Capture the cell that displays the provided text and extract its [X, Y] central coordinate. 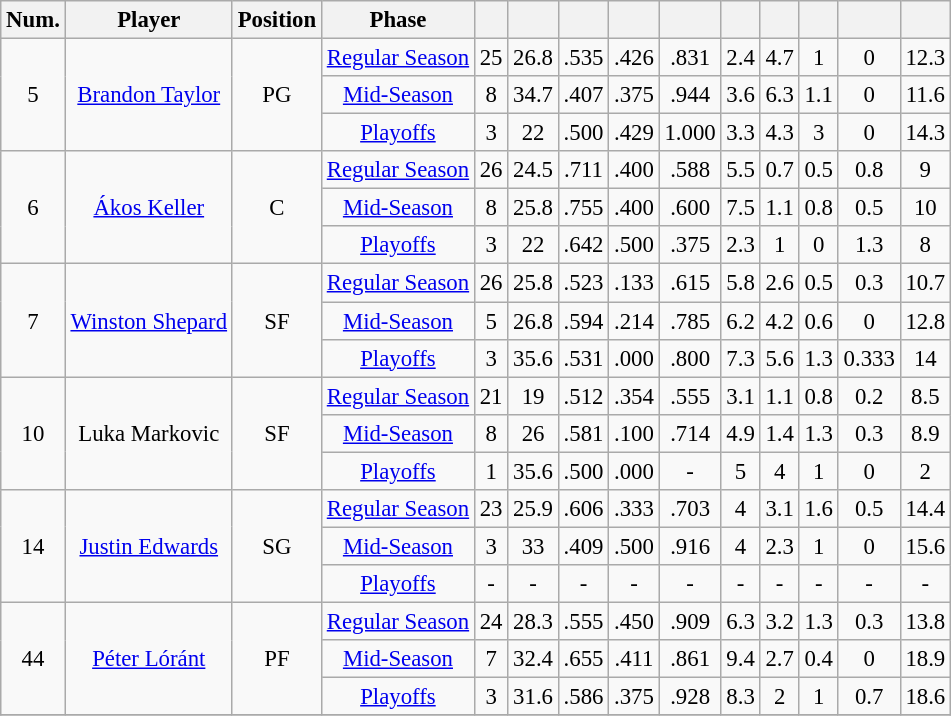
.831 [690, 58]
.523 [583, 283]
.944 [690, 95]
Péter Lóránt [148, 658]
2.4 [740, 58]
23 [490, 509]
32.4 [533, 659]
.535 [583, 58]
8.9 [925, 433]
.588 [690, 170]
.450 [634, 621]
3.6 [740, 95]
0.2 [869, 396]
.755 [583, 208]
.861 [690, 659]
Phase [398, 20]
.916 [690, 546]
.714 [690, 433]
2.7 [780, 659]
4.2 [780, 321]
1.4 [780, 433]
31.6 [533, 697]
5.8 [740, 283]
Winston Shepard [148, 320]
.600 [690, 208]
21 [490, 396]
2.6 [780, 283]
SG [276, 546]
19 [533, 396]
Brandon Taylor [148, 96]
25.9 [533, 509]
.354 [634, 396]
.512 [583, 396]
.426 [634, 58]
34.7 [533, 95]
44 [33, 658]
1.6 [818, 509]
.615 [690, 283]
4.3 [780, 133]
1.000 [690, 133]
0.4 [818, 659]
14.4 [925, 509]
3.3 [740, 133]
8.3 [740, 697]
24 [490, 621]
9 [925, 170]
0.333 [869, 358]
.642 [583, 245]
.785 [690, 321]
6.2 [740, 321]
7.3 [740, 358]
.586 [583, 697]
.333 [634, 509]
.100 [634, 433]
.411 [634, 659]
3.2 [780, 621]
4.7 [780, 58]
.909 [690, 621]
18.6 [925, 697]
Justin Edwards [148, 546]
4.9 [740, 433]
.407 [583, 95]
.133 [634, 283]
C [276, 208]
Player [148, 20]
.800 [690, 358]
Luka Markovic [148, 434]
.409 [583, 546]
15.6 [925, 546]
5.6 [780, 358]
12.8 [925, 321]
.581 [583, 433]
6 [33, 208]
11.6 [925, 95]
28.3 [533, 621]
.531 [583, 358]
.703 [690, 509]
12.3 [925, 58]
33 [533, 546]
0.6 [818, 321]
.928 [690, 697]
.214 [634, 321]
.429 [634, 133]
PG [276, 96]
8.5 [925, 396]
Num. [33, 20]
25 [490, 58]
18.9 [925, 659]
14.3 [925, 133]
13.8 [925, 621]
Position [276, 20]
.655 [583, 659]
Ákos Keller [148, 208]
24.5 [533, 170]
.711 [583, 170]
7.5 [740, 208]
.606 [583, 509]
.594 [583, 321]
5.5 [740, 170]
PF [276, 658]
9.4 [740, 659]
10.7 [925, 283]
